Scan for the cell matching the given text and deliver its [X, Y] coordinate at center. 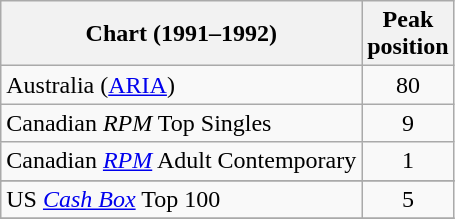
US Cash Box Top 100 [182, 199]
Peakposition [408, 34]
5 [408, 199]
Australia (ARIA) [182, 85]
1 [408, 161]
Canadian RPM Adult Contemporary [182, 161]
80 [408, 85]
Chart (1991–1992) [182, 34]
9 [408, 123]
Canadian RPM Top Singles [182, 123]
